Identify which cell holds the provided text, then report its [X, Y] central coordinate. 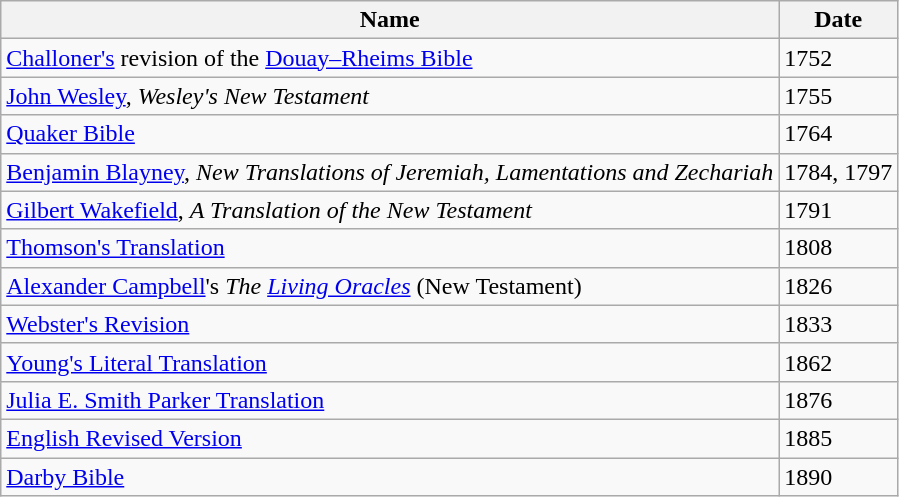
1784, 1797 [838, 172]
1862 [838, 362]
Thomson's Translation [390, 248]
1826 [838, 286]
Quaker Bible [390, 134]
Gilbert Wakefield, A Translation of the New Testament [390, 210]
Challoner's revision of the Douay–Rheims Bible [390, 58]
Webster's Revision [390, 324]
Young's Literal Translation [390, 362]
1791 [838, 210]
Benjamin Blayney, New Translations of Jeremiah, Lamentations and Zechariah [390, 172]
1755 [838, 96]
1890 [838, 477]
1764 [838, 134]
Alexander Campbell's The Living Oracles (New Testament) [390, 286]
1752 [838, 58]
John Wesley, Wesley's New Testament [390, 96]
1833 [838, 324]
Name [390, 20]
Julia E. Smith Parker Translation [390, 400]
English Revised Version [390, 438]
1876 [838, 400]
Date [838, 20]
Darby Bible [390, 477]
1808 [838, 248]
1885 [838, 438]
